Capture the cell that displays the provided text and extract its [x, y] central coordinate. 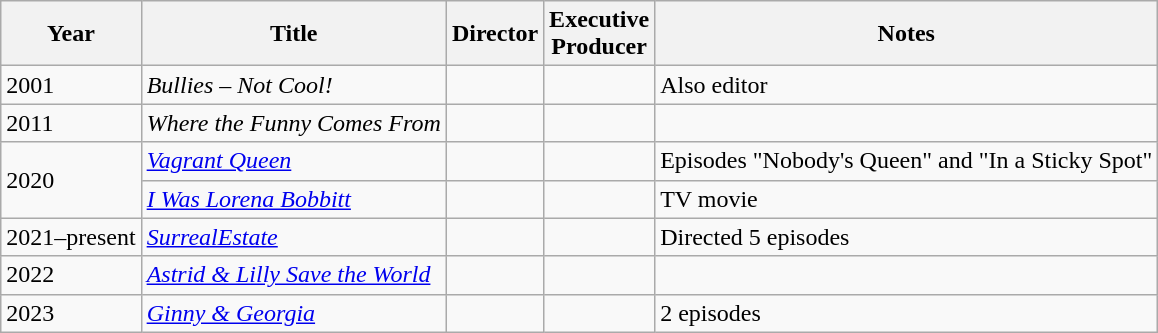
Bullies – Not Cool! [294, 85]
2020 [71, 180]
ExecutiveProducer [600, 34]
Title [294, 34]
Also editor [906, 85]
I Was Lorena Bobbitt [294, 199]
Episodes "Nobody's Queen" and "In a Sticky Spot" [906, 161]
2001 [71, 85]
2023 [71, 313]
Ginny & Georgia [294, 313]
Notes [906, 34]
2011 [71, 123]
2 episodes [906, 313]
TV movie [906, 199]
Astrid & Lilly Save the World [294, 275]
Vagrant Queen [294, 161]
Director [494, 34]
Where the Funny Comes From [294, 123]
Year [71, 34]
2021–present [71, 237]
SurrealEstate [294, 237]
2022 [71, 275]
Directed 5 episodes [906, 237]
